Pinpoint the cell where the given text exists, returning its (X, Y) midpoint coordinate. 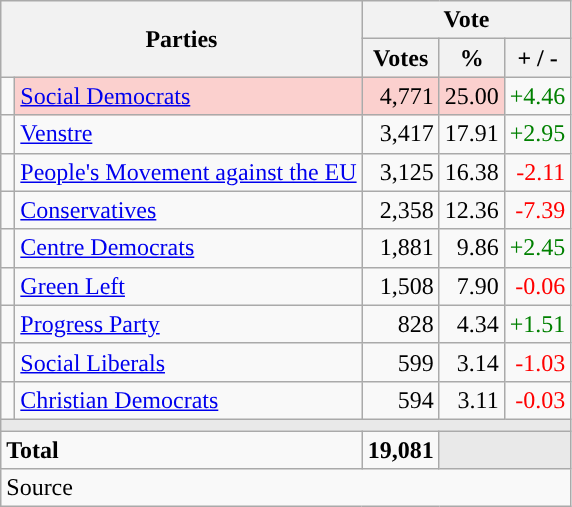
3.11 (472, 400)
594 (400, 400)
4,771 (400, 96)
599 (400, 362)
Christian Democrats (188, 400)
-0.03 (538, 400)
25.00 (472, 96)
Vote (466, 20)
1,508 (400, 286)
+2.95 (538, 134)
Parties (182, 39)
+2.45 (538, 248)
+4.46 (538, 96)
Source (286, 488)
Social Liberals (188, 362)
2,358 (400, 210)
Progress Party (188, 324)
4.34 (472, 324)
-2.11 (538, 172)
People's Movement against the EU (188, 172)
3.14 (472, 362)
Total (182, 449)
-1.03 (538, 362)
-0.06 (538, 286)
Centre Democrats (188, 248)
% (472, 58)
3,417 (400, 134)
+ / - (538, 58)
Social Democrats (188, 96)
+1.51 (538, 324)
7.90 (472, 286)
1,881 (400, 248)
Green Left (188, 286)
Venstre (188, 134)
19,081 (400, 449)
-7.39 (538, 210)
Votes (400, 58)
17.91 (472, 134)
3,125 (400, 172)
16.38 (472, 172)
9.86 (472, 248)
Conservatives (188, 210)
12.36 (472, 210)
828 (400, 324)
